Provide the [X, Y] coordinate of the cell's center where the given text is located.  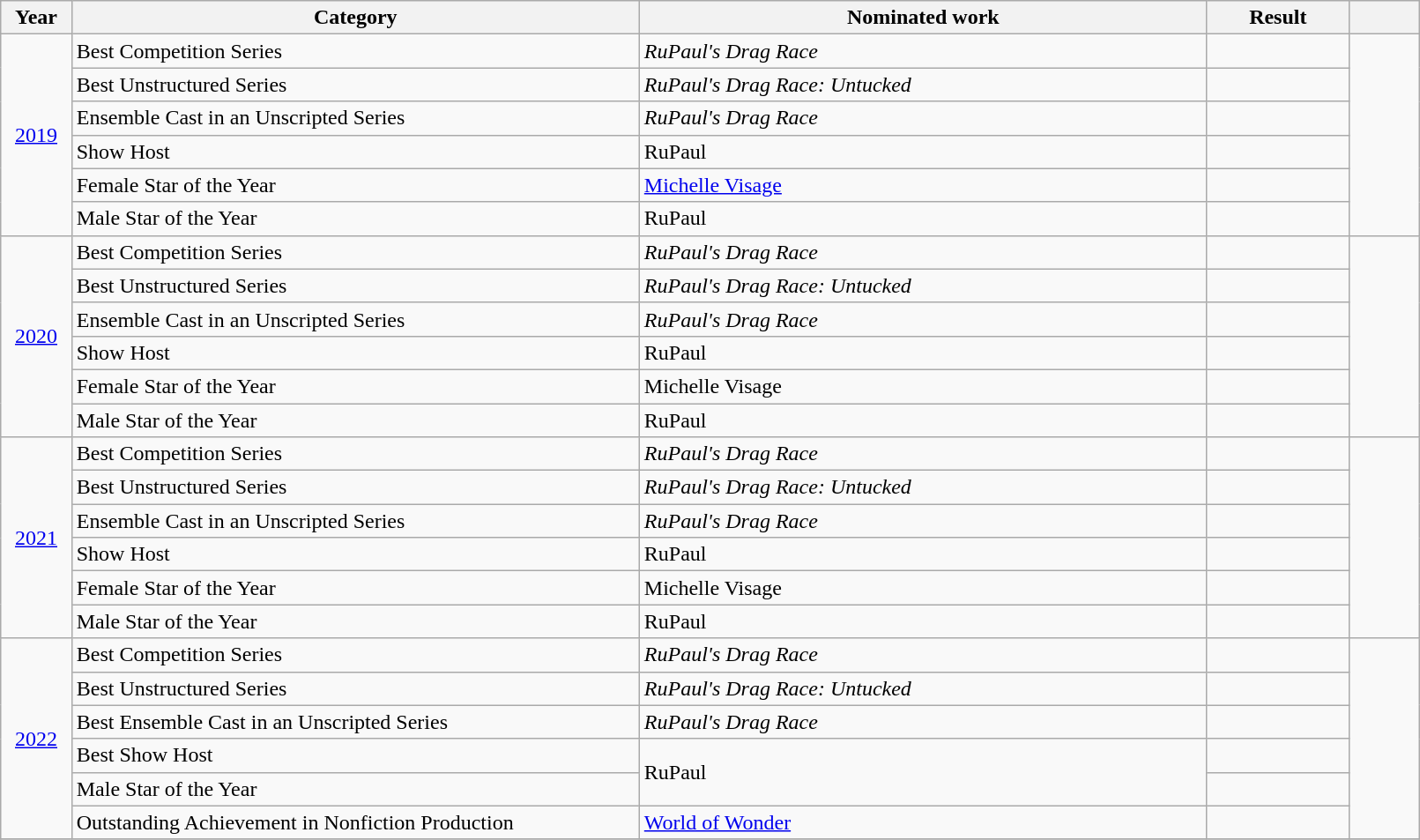
World of Wonder [923, 822]
Result [1278, 18]
Year [36, 18]
Outstanding Achievement in Nonfiction Production [355, 822]
Best Show Host [355, 755]
2019 [36, 135]
Best Ensemble Cast in an Unscripted Series [355, 722]
2022 [36, 739]
2021 [36, 538]
Category [355, 18]
Nominated work [923, 18]
2020 [36, 336]
